Extract the (x, y) coordinate from the center of the cell holding the provided text.  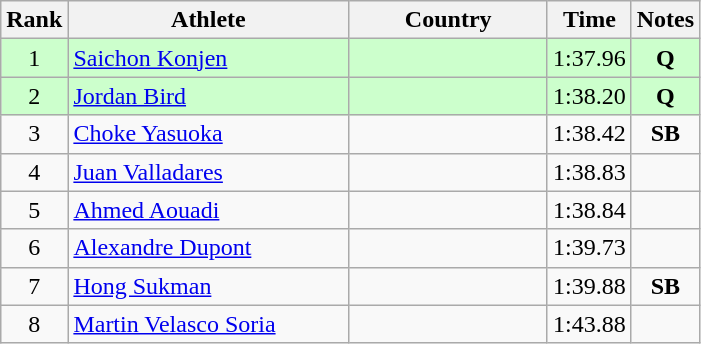
1:39.88 (589, 286)
Athlete (208, 20)
1:37.96 (589, 58)
6 (34, 248)
Notes (665, 20)
2 (34, 96)
5 (34, 210)
Country (448, 20)
Time (589, 20)
7 (34, 286)
Saichon Konjen (208, 58)
1:38.83 (589, 172)
Martin Velasco Soria (208, 324)
Rank (34, 20)
Jordan Bird (208, 96)
1:38.84 (589, 210)
8 (34, 324)
1:38.42 (589, 134)
4 (34, 172)
Choke Yasuoka (208, 134)
Ahmed Aouadi (208, 210)
1:38.20 (589, 96)
1:43.88 (589, 324)
3 (34, 134)
Juan Valladares (208, 172)
Alexandre Dupont (208, 248)
Hong Sukman (208, 286)
1 (34, 58)
1:39.73 (589, 248)
